Identify which cell holds the provided text, then report its [X, Y] central coordinate. 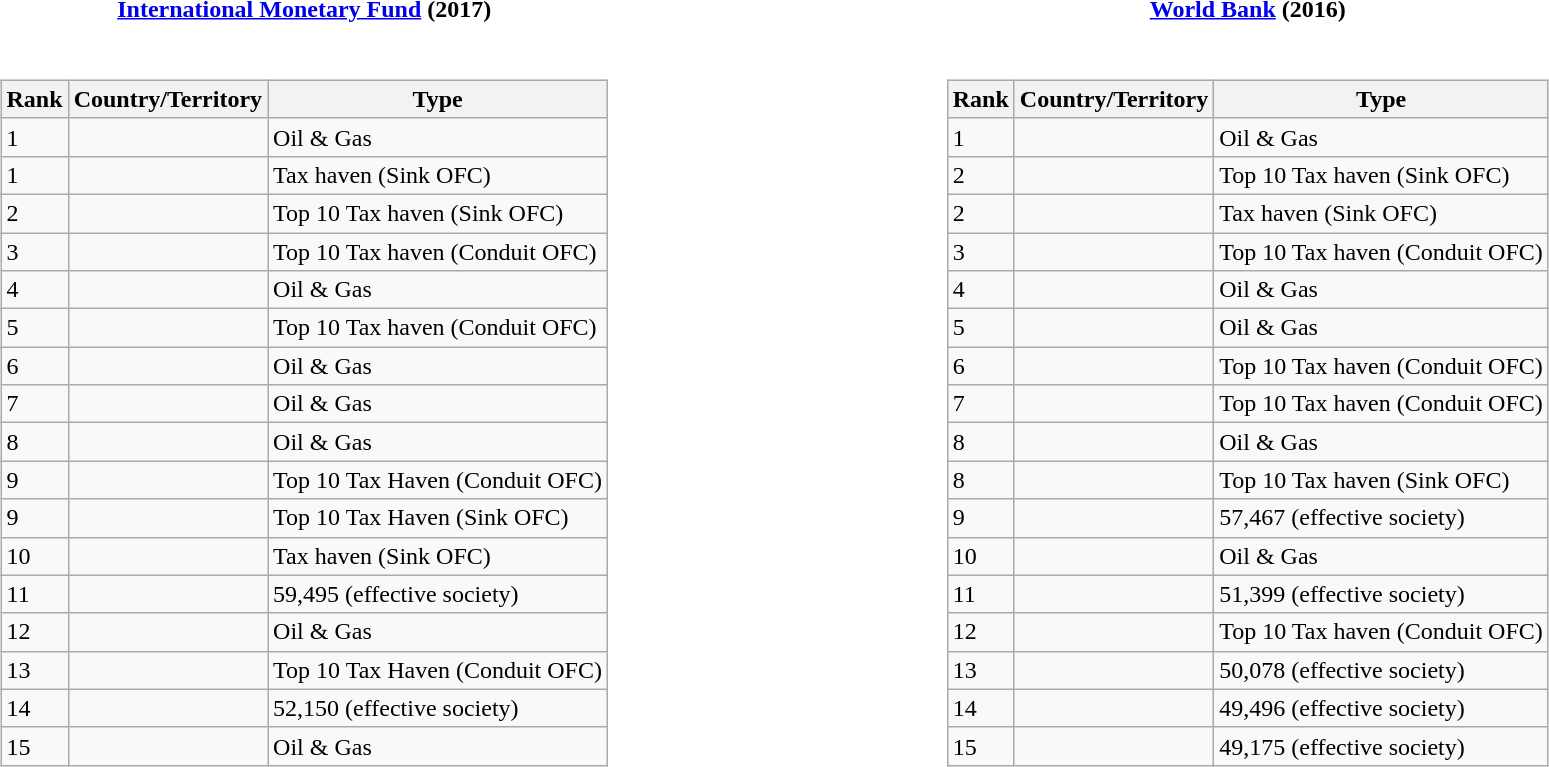
Top 10 Tax Haven (Sink OFC) [438, 518]
49,496 (effective society) [1382, 708]
50,078 (effective society) [1382, 670]
51,399 (effective society) [1382, 594]
59,495 (effective society) [438, 594]
52,150 (effective society) [438, 708]
57,467 (effective society) [1382, 518]
49,175 (effective society) [1382, 746]
